Return the [X, Y] coordinate for the center point of the cell that contains the specified text.  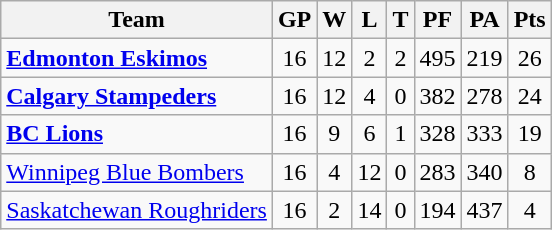
Team [137, 20]
1 [400, 134]
333 [484, 134]
W [334, 20]
14 [370, 210]
T [400, 20]
L [370, 20]
Edmonton Eskimos [137, 58]
194 [438, 210]
19 [530, 134]
PA [484, 20]
Calgary Stampeders [137, 96]
340 [484, 172]
382 [438, 96]
Winnipeg Blue Bombers [137, 172]
437 [484, 210]
Pts [530, 20]
9 [334, 134]
283 [438, 172]
219 [484, 58]
BC Lions [137, 134]
278 [484, 96]
495 [438, 58]
6 [370, 134]
328 [438, 134]
PF [438, 20]
24 [530, 96]
GP [294, 20]
Saskatchewan Roughriders [137, 210]
26 [530, 58]
8 [530, 172]
